From the cell containing the given text, extract its center point as (X, Y) coordinate. 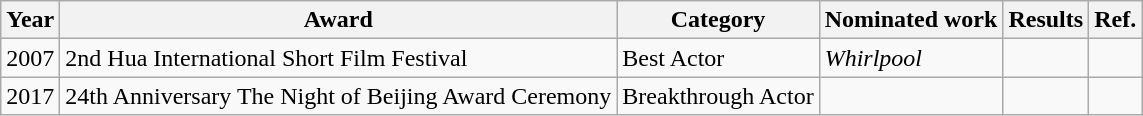
Category (718, 20)
Year (30, 20)
2007 (30, 58)
Whirlpool (911, 58)
24th Anniversary The Night of Beijing Award Ceremony (338, 96)
Results (1046, 20)
Ref. (1116, 20)
2017 (30, 96)
2nd Hua International Short Film Festival (338, 58)
Award (338, 20)
Best Actor (718, 58)
Breakthrough Actor (718, 96)
Nominated work (911, 20)
